Find where the given text appears and provide that cell's center as (x, y) coordinate. 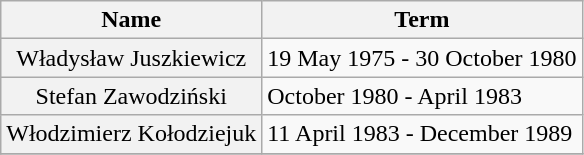
Name (132, 20)
Władysław Juszkiewicz (132, 58)
Term (422, 20)
Stefan Zawodziński (132, 96)
19 May 1975 - 30 October 1980 (422, 58)
11 April 1983 - December 1989 (422, 134)
Włodzimierz Kołodziejuk (132, 134)
October 1980 - April 1983 (422, 96)
